Search for the cell housing the specified text and yield its [X, Y] center coordinate. 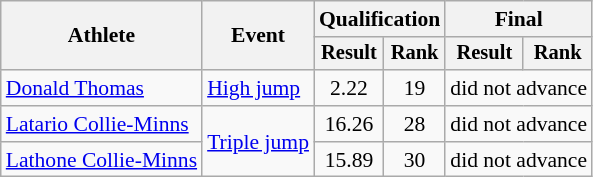
Qualification [380, 19]
Athlete [102, 36]
Donald Thomas [102, 88]
Final [518, 19]
16.26 [349, 124]
19 [414, 88]
Event [258, 36]
Triple jump [258, 142]
2.22 [349, 88]
High jump [258, 88]
Latario Collie-Minns [102, 124]
28 [414, 124]
